Pinpoint the cell where the given text exists, returning its (X, Y) midpoint coordinate. 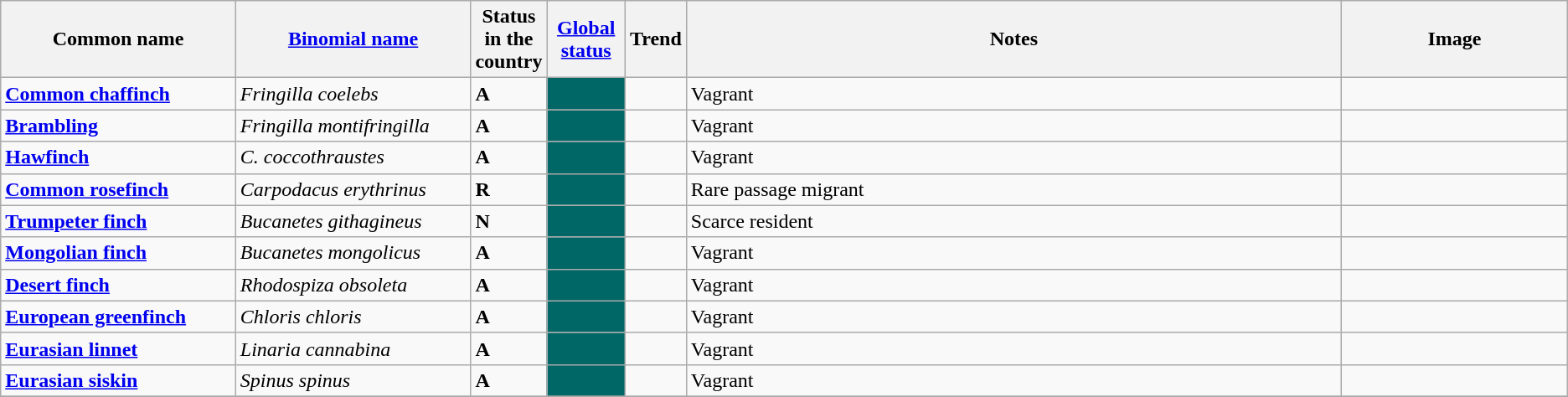
Spinus spinus (353, 380)
Scarce resident (1014, 221)
Image (1455, 39)
Rhodospiza obsoleta (353, 285)
Trumpeter finch (119, 221)
Notes (1014, 39)
Global status (586, 39)
Bucanetes githagineus (353, 221)
Eurasian linnet (119, 348)
Brambling (119, 126)
Common rosefinch (119, 189)
Rare passage migrant (1014, 189)
Common chaffinch (119, 94)
Fringilla montifringilla (353, 126)
R (509, 189)
Eurasian siskin (119, 380)
Linaria cannabina (353, 348)
Fringilla coelebs (353, 94)
Chloris chloris (353, 317)
Mongolian finch (119, 253)
Trend (655, 39)
Common name (119, 39)
C. coccothraustes (353, 157)
Desert finch (119, 285)
European greenfinch (119, 317)
Bucanetes mongolicus (353, 253)
N (509, 221)
Binomial name (353, 39)
Carpodacus erythrinus (353, 189)
Hawfinch (119, 157)
Status in the country (509, 39)
